Capture the cell that displays the provided text and extract its [X, Y] central coordinate. 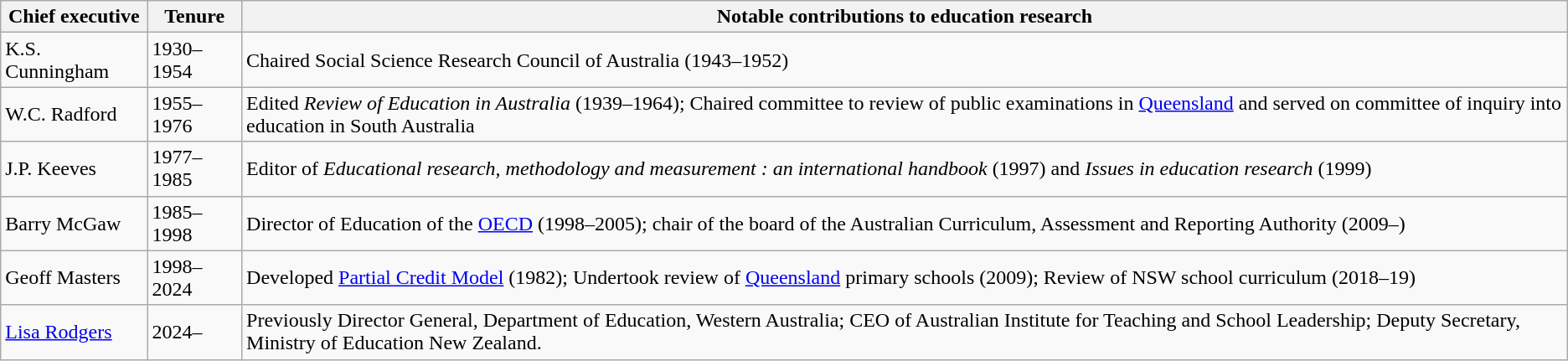
1985–1998 [194, 223]
Notable contributions to education research [905, 17]
J.P. Keeves [74, 169]
Geoff Masters [74, 278]
Chief executive [74, 17]
Chaired Social Science Research Council of Australia (1943–1952) [905, 60]
1998–2024 [194, 278]
1977–1985 [194, 169]
Editor of Educational research, methodology and measurement : an international handbook (1997) and Issues in education research (1999) [905, 169]
1955–1976 [194, 114]
Director of Education of the OECD (1998–2005); chair of the board of the Australian Curriculum, Assessment and Reporting Authority (2009–) [905, 223]
Developed Partial Credit Model (1982); Undertook review of Queensland primary schools (2009); Review of NSW school curriculum (2018–19) [905, 278]
Barry McGaw [74, 223]
Lisa Rodgers [74, 332]
Tenure [194, 17]
1930–1954 [194, 60]
K.S. Cunningham [74, 60]
W.C. Radford [74, 114]
2024– [194, 332]
